Extract the (X, Y) coordinate from the center of the cell holding the provided text.  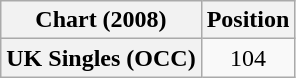
Chart (2008) (101, 20)
Position (248, 20)
104 (248, 58)
UK Singles (OCC) (101, 58)
